From the cell containing the given text, extract its center point as (X, Y) coordinate. 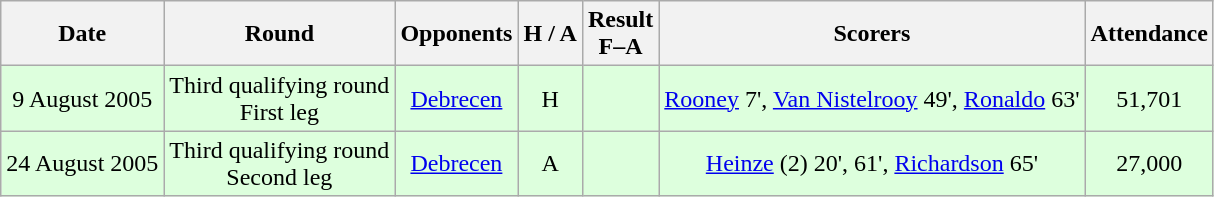
Rooney 7', Van Nistelrooy 49', Ronaldo 63' (872, 98)
Date (82, 34)
ResultF–A (620, 34)
24 August 2005 (82, 164)
Attendance (1149, 34)
Scorers (872, 34)
H (550, 98)
Third qualifying roundSecond leg (280, 164)
51,701 (1149, 98)
27,000 (1149, 164)
9 August 2005 (82, 98)
Round (280, 34)
Third qualifying roundFirst leg (280, 98)
Opponents (456, 34)
A (550, 164)
Heinze (2) 20', 61', Richardson 65' (872, 164)
H / A (550, 34)
